Pinpoint the cell where the given text exists, returning its [x, y] midpoint coordinate. 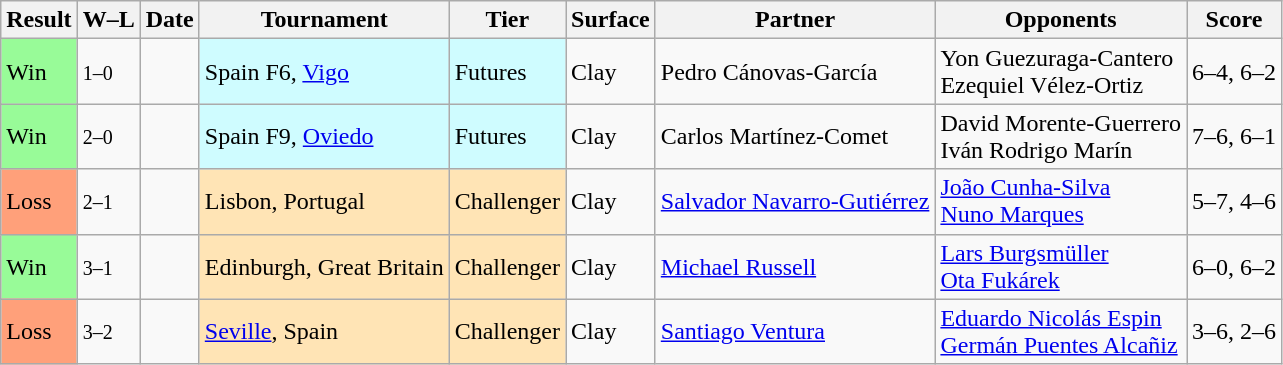
3–2 [108, 332]
Edinburgh, Great Britain [324, 266]
Partner [795, 20]
1–0 [108, 72]
Lisbon, Portugal [324, 202]
João Cunha-Silva Nuno Marques [1061, 202]
Salvador Navarro-Gutiérrez [795, 202]
Score [1234, 20]
Michael Russell [795, 266]
Pedro Cánovas-García [795, 72]
Eduardo Nicolás Espin Germán Puentes Alcañiz [1061, 332]
Seville, Spain [324, 332]
Tier [507, 20]
2–1 [108, 202]
Spain F9, Oviedo [324, 136]
Carlos Martínez-Comet [795, 136]
Spain F6, Vigo [324, 72]
6–4, 6–2 [1234, 72]
W–L [108, 20]
3–1 [108, 266]
Date [170, 20]
Santiago Ventura [795, 332]
Yon Guezuraga-Cantero Ezequiel Vélez-Ortiz [1061, 72]
Opponents [1061, 20]
Result [39, 20]
Surface [611, 20]
Tournament [324, 20]
5–7, 4–6 [1234, 202]
David Morente-Guerrero Iván Rodrigo Marín [1061, 136]
Lars Burgsmüller Ota Fukárek [1061, 266]
3–6, 2–6 [1234, 332]
6–0, 6–2 [1234, 266]
2–0 [108, 136]
7–6, 6–1 [1234, 136]
